Scan for the cell matching the given text and deliver its [X, Y] coordinate at center. 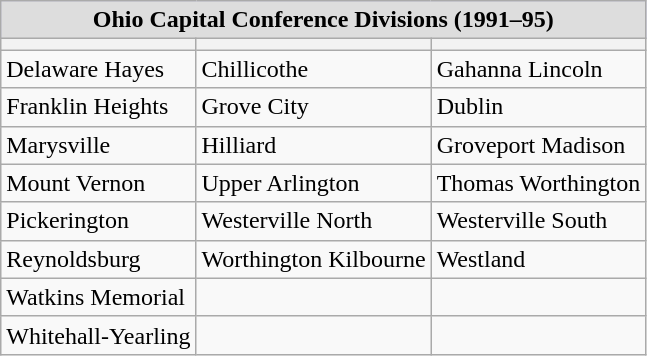
Westland [538, 259]
Gahanna Lincoln [538, 69]
Franklin Heights [98, 107]
Delaware Hayes [98, 69]
Groveport Madison [538, 145]
Whitehall-Yearling [98, 335]
Pickerington [98, 221]
Ohio Capital Conference Divisions (1991–95) [324, 20]
Westerville North [314, 221]
Worthington Kilbourne [314, 259]
Dublin [538, 107]
Grove City [314, 107]
Thomas Worthington [538, 183]
Watkins Memorial [98, 297]
Westerville South [538, 221]
Chillicothe [314, 69]
Marysville [98, 145]
Mount Vernon [98, 183]
Upper Arlington [314, 183]
Hilliard [314, 145]
Reynoldsburg [98, 259]
